Return [X, Y] of the center of cell containing provided text 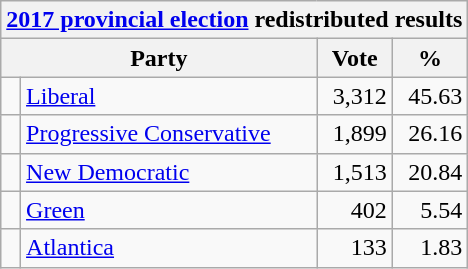
3,312 [354, 96]
5.54 [430, 210]
133 [354, 248]
% [430, 58]
Vote [354, 58]
Atlantica [169, 248]
26.16 [430, 134]
Liberal [169, 96]
Progressive Conservative [169, 134]
1.83 [430, 248]
New Democratic [169, 172]
1,513 [354, 172]
402 [354, 210]
2017 provincial election redistributed results [234, 20]
Party [159, 58]
1,899 [354, 134]
Green [169, 210]
45.63 [430, 96]
20.84 [430, 172]
